For the text-containing cell, return its midpoint in [X, Y] coordinate format. 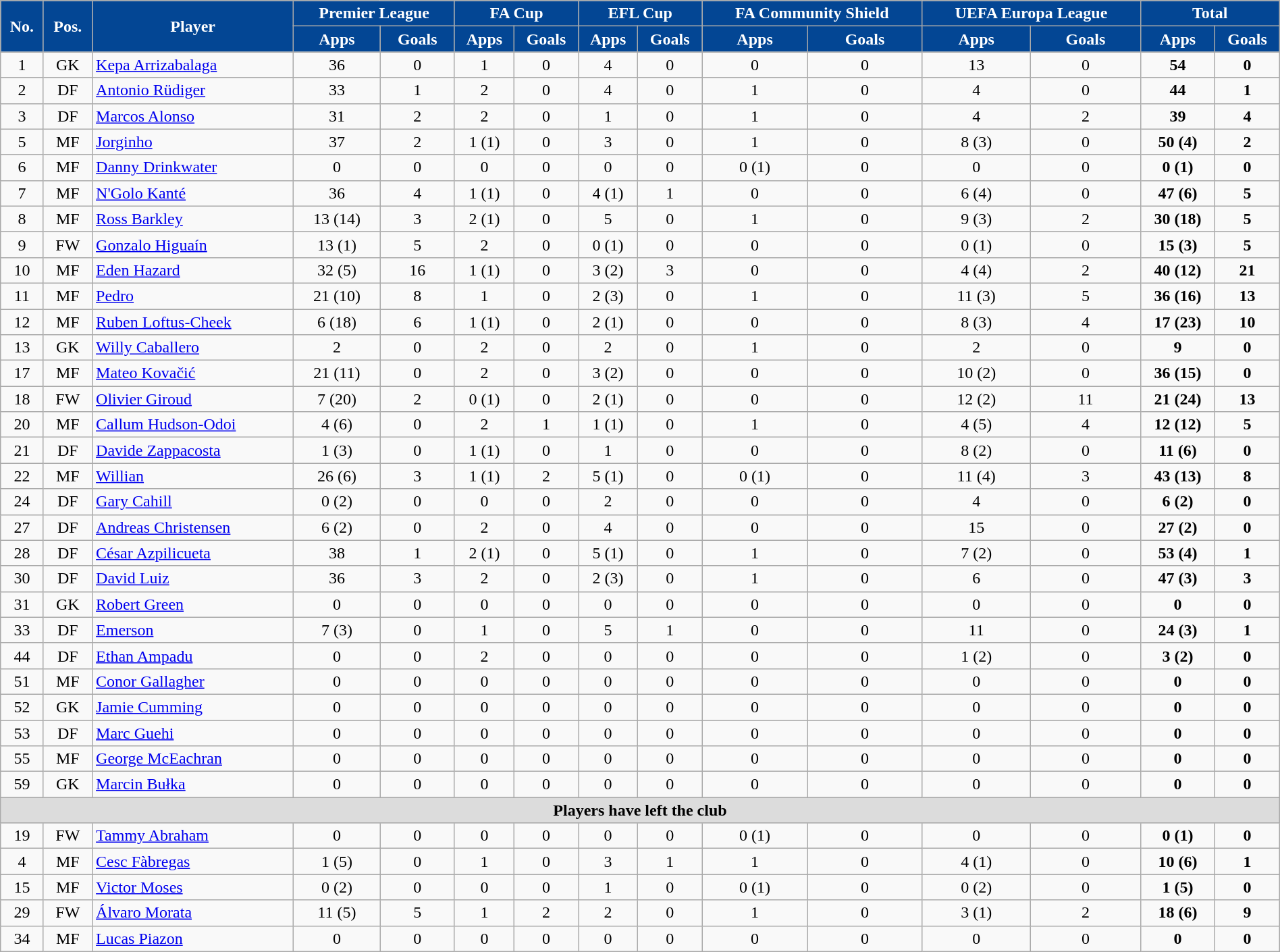
54 [1177, 65]
Antonio Rüdiger [193, 90]
David Luiz [193, 579]
Pos. [68, 26]
Marcos Alonso [193, 116]
Cesc Fàbregas [193, 862]
No. [22, 26]
40 (12) [1177, 270]
19 [22, 836]
43 (13) [1177, 476]
6 (18) [337, 322]
EFL Cup [640, 14]
55 [22, 759]
Conor Gallagher [193, 681]
24 (3) [1177, 630]
27 [22, 527]
39 [1177, 116]
12 [22, 322]
12 (12) [1177, 425]
4 (6) [337, 425]
Ross Barkley [193, 219]
Jorginho [193, 142]
Danny Drinkwater [193, 167]
38 [337, 553]
George McEachran [193, 759]
30 [22, 579]
7 (3) [337, 630]
10 (2) [976, 373]
50 (4) [1177, 142]
21 (24) [1177, 399]
Olivier Giroud [193, 399]
13 (1) [337, 244]
César Azpilicueta [193, 553]
Willy Caballero [193, 348]
Marcin Bułka [193, 785]
Marc Guehi [193, 733]
17 [22, 373]
47 (6) [1177, 193]
53 (4) [1177, 553]
15 (3) [1177, 244]
FA Cup [516, 14]
47 (3) [1177, 579]
36 (15) [1177, 373]
N'Golo Kanté [193, 193]
11 (3) [976, 296]
27 (2) [1177, 527]
20 [22, 425]
36 (16) [1177, 296]
29 [22, 913]
8 (2) [976, 450]
16 [417, 270]
Kepa Arrizabalaga [193, 65]
Andreas Christensen [193, 527]
34 [22, 938]
12 (2) [976, 399]
18 [22, 399]
7 (20) [337, 399]
53 [22, 733]
7 (2) [976, 553]
13 (14) [337, 219]
4 (5) [976, 425]
Jamie Cumming [193, 707]
Tammy Abraham [193, 836]
Robert Green [193, 604]
37 [337, 142]
FA Community Shield [812, 14]
7 [22, 193]
3 (1) [976, 913]
26 (6) [337, 476]
32 (5) [337, 270]
21 (10) [337, 296]
24 [22, 502]
11 (6) [1177, 450]
4 (4) [976, 270]
1 (2) [976, 656]
17 (23) [1177, 322]
59 [22, 785]
Lucas Piazon [193, 938]
28 [22, 553]
Total [1210, 14]
30 (18) [1177, 219]
Mateo Kovačić [193, 373]
Gonzalo Higuaín [193, 244]
22 [22, 476]
Davide Zappacosta [193, 450]
Callum Hudson-Odoi [193, 425]
Gary Cahill [193, 502]
6 (4) [976, 193]
9 (3) [976, 219]
Eden Hazard [193, 270]
Ruben Loftus-Cheek [193, 322]
11 (4) [976, 476]
UEFA Europa League [1032, 14]
Players have left the club [640, 810]
1 (3) [337, 450]
11 (5) [337, 913]
Willian [193, 476]
Álvaro Morata [193, 913]
10 (6) [1177, 862]
51 [22, 681]
Emerson [193, 630]
Victor Moses [193, 887]
Pedro [193, 296]
18 (6) [1177, 913]
Player [193, 26]
52 [22, 707]
21 (11) [337, 373]
Ethan Ampadu [193, 656]
Premier League [374, 14]
